Pinpoint the cell where the given text exists, returning its [x, y] midpoint coordinate. 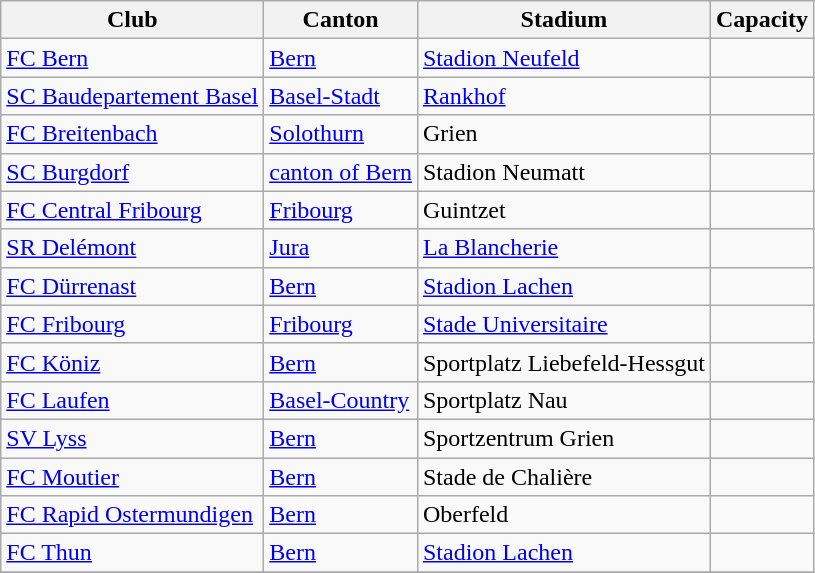
FC Rapid Ostermundigen [132, 515]
FC Bern [132, 58]
Grien [564, 134]
Club [132, 20]
Rankhof [564, 96]
FC Thun [132, 553]
FC Dürrenast [132, 286]
Solothurn [341, 134]
FC Fribourg [132, 324]
Capacity [762, 20]
FC Köniz [132, 362]
Sportzentrum Grien [564, 438]
SC Burgdorf [132, 172]
FC Moutier [132, 477]
SC Baudepartement Basel [132, 96]
SR Delémont [132, 248]
Stadion Neumatt [564, 172]
Basel-Stadt [341, 96]
canton of Bern [341, 172]
Jura [341, 248]
Stadion Neufeld [564, 58]
Sportplatz Liebefeld-Hessgut [564, 362]
Basel-Country [341, 400]
Sportplatz Nau [564, 400]
SV Lyss [132, 438]
FC Laufen [132, 400]
La Blancherie [564, 248]
FC Central Fribourg [132, 210]
Stade de Chalière [564, 477]
FC Breitenbach [132, 134]
Guintzet [564, 210]
Stadium [564, 20]
Canton [341, 20]
Oberfeld [564, 515]
Stade Universitaire [564, 324]
